For the text-containing cell, return its midpoint in (X, Y) coordinate format. 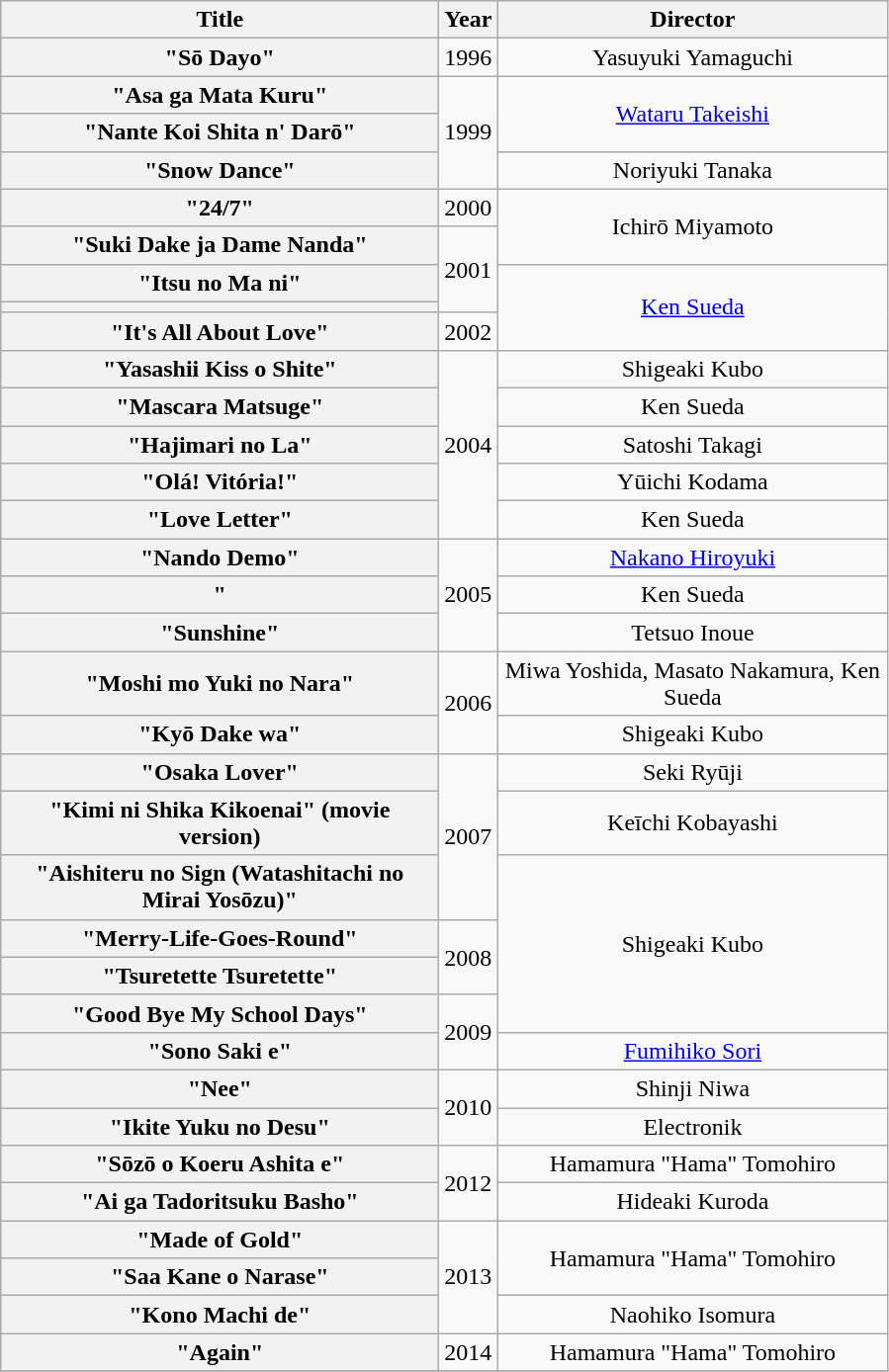
Nakano Hiroyuki (692, 557)
Hideaki Kuroda (692, 1202)
"It's All About Love" (220, 331)
"Aishiteru no Sign (Watashitachi no Mirai Yosōzu)" (220, 888)
"Nando Demo" (220, 557)
"Mascara Matsuge" (220, 406)
"Suki Dake ja Dame Nanda" (220, 245)
Noriyuki Tanaka (692, 170)
"Ikite Yuku no Desu" (220, 1126)
Electronik (692, 1126)
"Made of Gold" (220, 1240)
Miwa Yoshida, Masato Nakamura, Ken Sueda (692, 684)
2012 (469, 1183)
"Saa Kane o Narase" (220, 1277)
Wataru Takeishi (692, 114)
"Sunshine" (220, 633)
2005 (469, 595)
Seki Ryūji (692, 772)
2001 (469, 269)
Yūichi Kodama (692, 482)
Satoshi Takagi (692, 444)
"Merry-Life-Goes-Round" (220, 938)
2000 (469, 208)
2007 (469, 836)
"Yasashii Kiss o Shite" (220, 369)
"24/7" (220, 208)
Shinji Niwa (692, 1088)
2013 (469, 1277)
2006 (469, 702)
"Kimi ni Shika Kikoenai" (movie version) (220, 822)
Yasuyuki Yamaguchi (692, 57)
"Again" (220, 1352)
2009 (469, 1032)
"Snow Dance" (220, 170)
Naohiko Isomura (692, 1315)
"Kyō Dake wa" (220, 734)
"Love Letter" (220, 520)
2010 (469, 1107)
Keīchi Kobayashi (692, 822)
"Tsuretette Tsuretette" (220, 976)
"Asa ga Mata Kuru" (220, 95)
"Moshi mo Yuki no Nara" (220, 684)
"Osaka Lover" (220, 772)
2002 (469, 331)
1996 (469, 57)
Director (692, 20)
"Olá! Vitória!" (220, 482)
Year (469, 20)
2014 (469, 1352)
"Nee" (220, 1088)
"Hajimari no La" (220, 444)
" (220, 595)
2008 (469, 957)
"Ai ga Tadoritsuku Basho" (220, 1202)
"Nante Koi Shita n' Darō" (220, 132)
"Sono Saki e" (220, 1051)
1999 (469, 132)
"Sōzō o Koeru Ashita e" (220, 1164)
2004 (469, 444)
"Good Bye My School Days" (220, 1013)
Fumihiko Sori (692, 1051)
Ichirō Miyamoto (692, 226)
"Kono Machi de" (220, 1315)
Title (220, 20)
"Itsu no Ma ni" (220, 283)
"Sō Dayo" (220, 57)
Tetsuo Inoue (692, 633)
